Provide the (X, Y) coordinate of the cell's center where the given text is located.  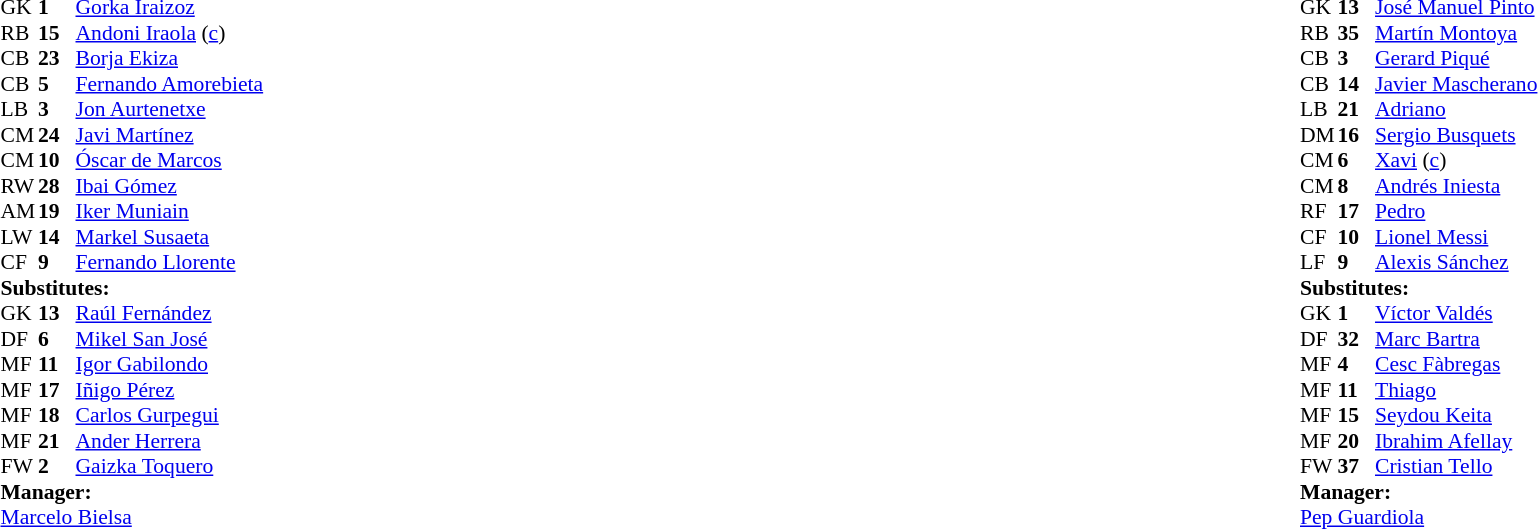
Mikel San José (170, 339)
18 (57, 415)
Cristian Tello (1456, 467)
24 (57, 135)
Javi Martínez (170, 135)
DM (1319, 135)
28 (57, 186)
2 (57, 467)
32 (1357, 339)
Fernando Amorebieta (170, 84)
LW (19, 237)
Javier Mascherano (1456, 84)
Marc Bartra (1456, 339)
Alexis Sánchez (1456, 263)
13 (57, 313)
8 (1357, 186)
Lionel Messi (1456, 237)
1 (1357, 313)
Carlos Gurpegui (170, 415)
16 (1357, 135)
Thiago (1456, 390)
Xavi (c) (1456, 161)
Borja Ekiza (170, 59)
Andoni Iraola (c) (170, 33)
Sergio Busquets (1456, 135)
Raúl Fernández (170, 313)
Martín Montoya (1456, 33)
Adriano (1456, 109)
23 (57, 59)
AM (19, 211)
Cesc Fàbregas (1456, 365)
Ibrahim Afellay (1456, 441)
RF (1319, 211)
Gaizka Toquero (170, 467)
Gerard Piqué (1456, 59)
19 (57, 211)
Óscar de Marcos (170, 161)
RW (19, 186)
Iñigo Pérez (170, 390)
Markel Susaeta (170, 237)
Pedro (1456, 211)
Andrés Iniesta (1456, 186)
4 (1357, 365)
Víctor Valdés (1456, 313)
Seydou Keita (1456, 415)
Igor Gabilondo (170, 365)
5 (57, 84)
Ibai Gómez (170, 186)
Fernando Llorente (170, 263)
LF (1319, 263)
Jon Aurtenetxe (170, 109)
37 (1357, 467)
35 (1357, 33)
Ander Herrera (170, 441)
20 (1357, 441)
Iker Muniain (170, 211)
